Return the [X, Y] coordinate for the center point of the cell that contains the specified text.  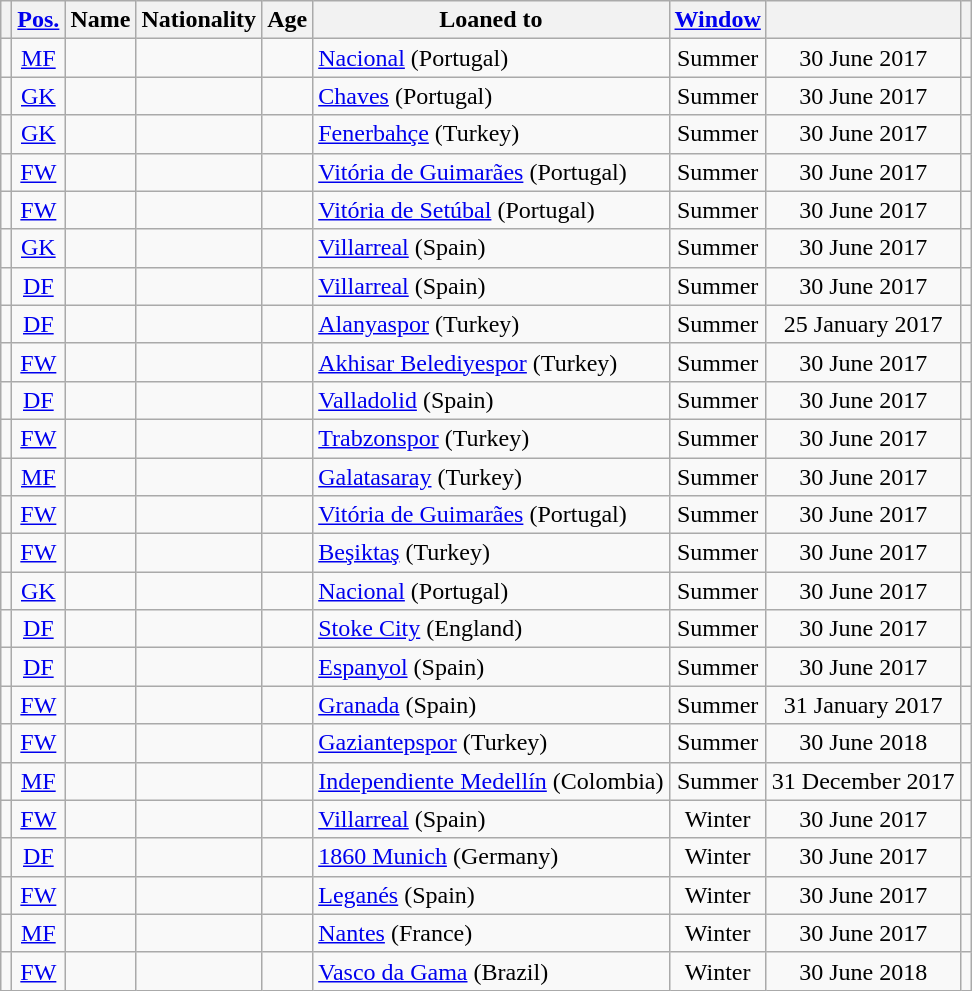
Nationality [199, 20]
Vitória de Setúbal (Portugal) [491, 210]
31 January 2017 [863, 705]
Beşiktaş (Turkey) [491, 553]
Leganés (Spain) [491, 895]
1860 Munich (Germany) [491, 857]
Valladolid (Spain) [491, 400]
Name [100, 20]
Loaned to [491, 20]
Akhisar Belediyespor (Turkey) [491, 362]
Independiente Medellín (Colombia) [491, 781]
Galatasaray (Turkey) [491, 477]
Gaziantepspor (Turkey) [491, 743]
Fenerbahçe (Turkey) [491, 134]
Espanyol (Spain) [491, 667]
Trabzonspor (Turkey) [491, 438]
Age [288, 20]
Window [718, 20]
31 December 2017 [863, 781]
Granada (Spain) [491, 705]
Pos. [38, 20]
Chaves (Portugal) [491, 96]
25 January 2017 [863, 324]
Nantes (France) [491, 933]
Alanyaspor (Turkey) [491, 324]
Stoke City (England) [491, 629]
Vasco da Gama (Brazil) [491, 971]
